Pinpoint the cell where the given text exists, returning its [X, Y] midpoint coordinate. 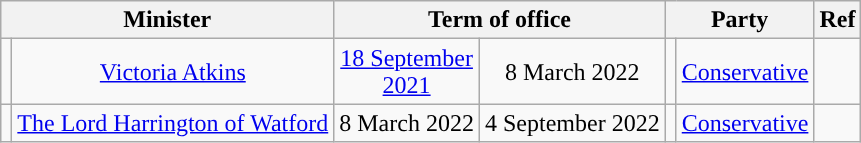
Victoria Atkins [173, 72]
4 September 2022 [572, 123]
Party [740, 20]
18 September2021 [407, 72]
Term of office [500, 20]
Ref [838, 20]
Minister [168, 20]
The Lord Harrington of Watford [173, 123]
